Return the (x, y) coordinate for the center point of the cell that contains the specified text.  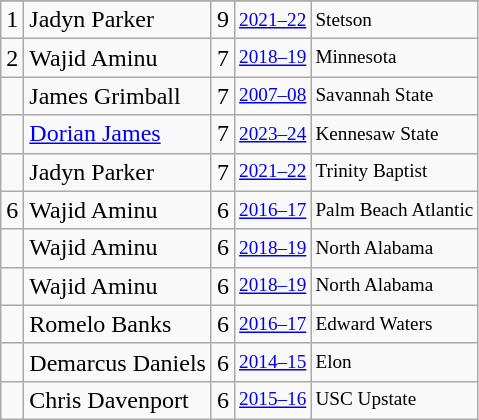
2014–15 (273, 362)
Minnesota (394, 58)
James Grimball (118, 96)
2015–16 (273, 400)
Chris Davenport (118, 400)
2 (12, 58)
USC Upstate (394, 400)
Stetson (394, 20)
2023–24 (273, 134)
1 (12, 20)
9 (222, 20)
Elon (394, 362)
Palm Beach Atlantic (394, 210)
Romelo Banks (118, 324)
Dorian James (118, 134)
Trinity Baptist (394, 172)
Demarcus Daniels (118, 362)
Edward Waters (394, 324)
2007–08 (273, 96)
Savannah State (394, 96)
Kennesaw State (394, 134)
